Find where the given text appears and provide that cell's center as [X, Y] coordinate. 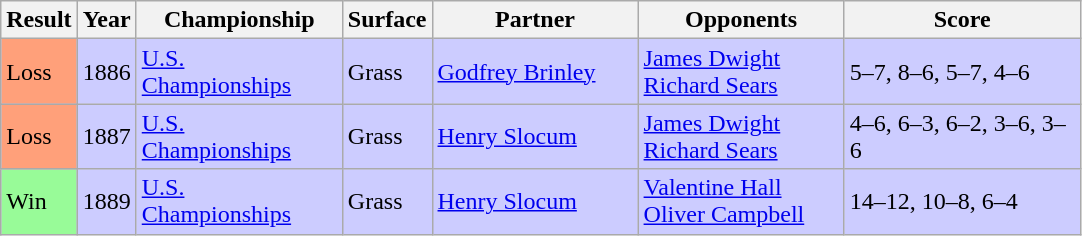
Championship [239, 20]
Godfrey Brinley [535, 72]
4–6, 6–3, 6–2, 3–6, 3–6 [962, 136]
14–12, 10–8, 6–4 [962, 202]
Valentine Hall Oliver Campbell [741, 202]
1889 [106, 202]
Year [106, 20]
Score [962, 20]
1886 [106, 72]
Surface [387, 20]
Result [39, 20]
Win [39, 202]
Opponents [741, 20]
5–7, 8–6, 5–7, 4–6 [962, 72]
Partner [535, 20]
1887 [106, 136]
